Output the (X, Y) coordinate of the center of the cell containing the given text.  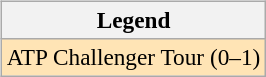
Legend (133, 20)
ATP Challenger Tour (0–1) (133, 57)
